Extract the (X, Y) coordinate from the center of the cell holding the provided text.  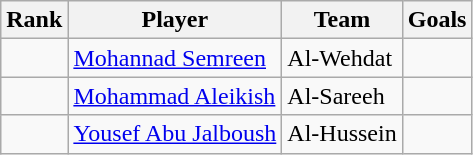
Team (342, 20)
Al-Wehdat (342, 58)
Mohannad Semreen (175, 58)
Al-Sareeh (342, 96)
Yousef Abu Jalboush (175, 134)
Rank (34, 20)
Player (175, 20)
Goals (437, 20)
Al-Hussein (342, 134)
Mohammad Aleikish (175, 96)
